Determine the (x, y) coordinate at the center of the cell enclosing the given text.  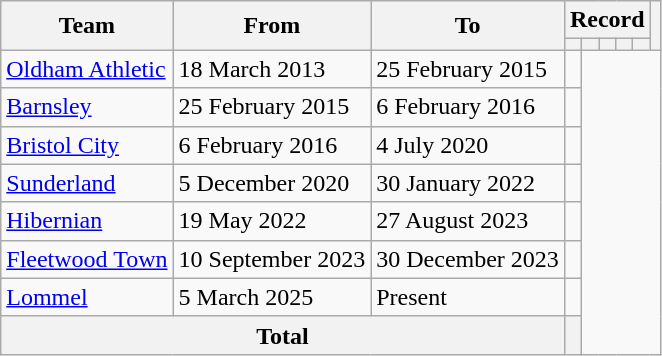
27 August 2023 (468, 221)
Team (87, 26)
18 March 2013 (272, 69)
5 March 2025 (272, 297)
30 December 2023 (468, 259)
5 December 2020 (272, 183)
Bristol City (87, 145)
Barnsley (87, 107)
Total (283, 335)
To (468, 26)
Hibernian (87, 221)
19 May 2022 (272, 221)
30 January 2022 (468, 183)
10 September 2023 (272, 259)
Present (468, 297)
Fleetwood Town (87, 259)
4 July 2020 (468, 145)
Lommel (87, 297)
Oldham Athletic (87, 69)
Sunderland (87, 183)
Record (607, 20)
From (272, 26)
